Return [X, Y] of the center of cell containing provided text 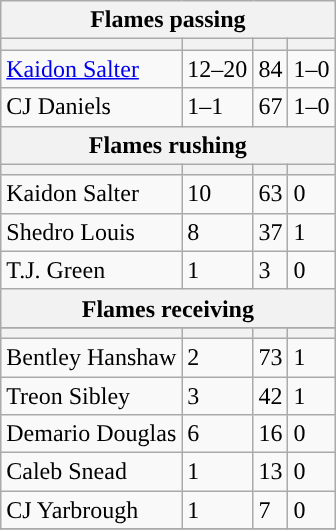
13 [270, 472]
Flames passing [168, 20]
12–20 [218, 69]
Bentley Hanshaw [92, 357]
CJ Daniels [92, 107]
Caleb Snead [92, 472]
Flames receiving [168, 308]
1–1 [218, 107]
8 [218, 232]
10 [218, 194]
67 [270, 107]
84 [270, 69]
6 [218, 434]
2 [218, 357]
Demario Douglas [92, 434]
Treon Sibley [92, 395]
42 [270, 395]
73 [270, 357]
CJ Yarbrough [92, 510]
7 [270, 510]
37 [270, 232]
Shedro Louis [92, 232]
63 [270, 194]
Flames rushing [168, 145]
T.J. Green [92, 270]
16 [270, 434]
